Scan for the cell matching the given text and deliver its [X, Y] coordinate at center. 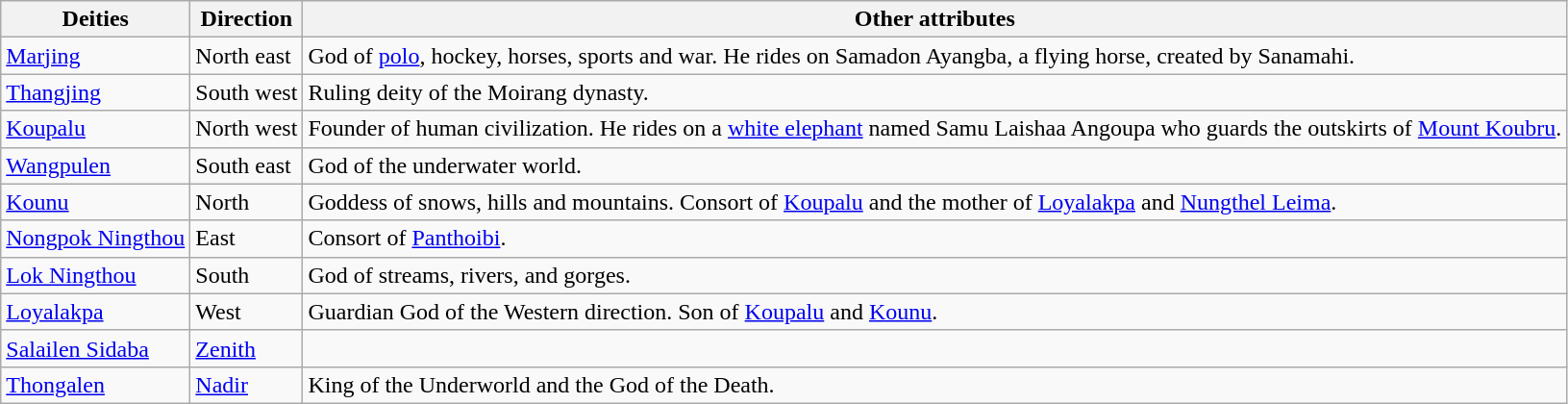
Founder of human civilization. He rides on a white elephant named Samu Laishaa Angoupa who guards the outskirts of Mount Koubru. [934, 129]
Guardian God of the Western direction. Son of Koupalu and Kounu. [934, 312]
North east [246, 56]
Nadir [246, 385]
Thongalen [96, 385]
Consort of Panthoibi. [934, 239]
Thangjing [96, 92]
South [246, 275]
South east [246, 165]
Koupalu [96, 129]
God of streams, rivers, and gorges. [934, 275]
North [246, 202]
Marjing [96, 56]
Zenith [246, 348]
West [246, 312]
King of the Underworld and the God of the Death. [934, 385]
Deities [96, 19]
Nongpok Ningthou [96, 239]
Other attributes [934, 19]
God of the underwater world. [934, 165]
Ruling deity of the Moirang dynasty. [934, 92]
Kounu [96, 202]
Direction [246, 19]
North west [246, 129]
Lok Ningthou [96, 275]
Wangpulen [96, 165]
East [246, 239]
God of polo, hockey, horses, sports and war. He rides on Samadon Ayangba, a flying horse, created by Sanamahi. [934, 56]
Loyalakpa [96, 312]
South west [246, 92]
Goddess of snows, hills and mountains. Consort of Koupalu and the mother of Loyalakpa and Nungthel Leima. [934, 202]
Salailen Sidaba [96, 348]
